Identify which cell holds the provided text, then report its [X, Y] central coordinate. 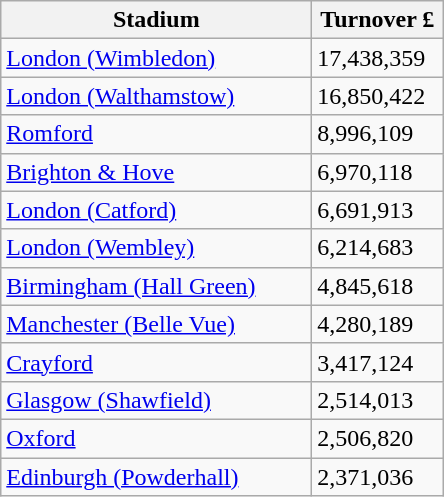
6,214,683 [378, 248]
Stadium [156, 20]
17,438,359 [378, 58]
London (Catford) [156, 210]
London (Wembley) [156, 248]
2,506,820 [378, 438]
Crayford [156, 362]
3,417,124 [378, 362]
London (Wimbledon) [156, 58]
Birmingham (Hall Green) [156, 286]
Glasgow (Shawfield) [156, 400]
Manchester (Belle Vue) [156, 324]
4,280,189 [378, 324]
Oxford [156, 438]
4,845,618 [378, 286]
6,970,118 [378, 172]
Romford [156, 134]
2,514,013 [378, 400]
Brighton & Hove [156, 172]
London (Walthamstow) [156, 96]
Turnover £ [378, 20]
16,850,422 [378, 96]
2,371,036 [378, 477]
Edinburgh (Powderhall) [156, 477]
6,691,913 [378, 210]
8,996,109 [378, 134]
